From the cell containing the given text, extract its center point as [x, y] coordinate. 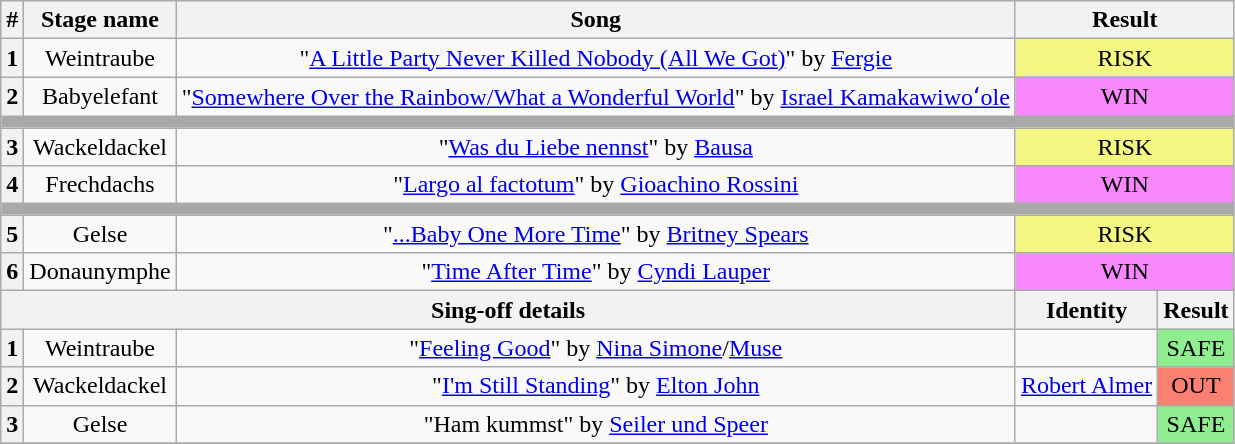
"Was du Liebe nennst" by Bausa [596, 147]
Song [596, 20]
4 [12, 185]
6 [12, 272]
"Somewhere Over the Rainbow/What a Wonderful World" by Israel Kamakawiwoʻole [596, 97]
OUT [1196, 386]
Donaunymphe [100, 272]
"I'm Still Standing" by Elton John [596, 386]
Robert Almer [1086, 386]
"Largo al factotum" by Gioachino Rossini [596, 185]
"A Little Party Never Killed Nobody (All We Got)" by Fergie [596, 58]
5 [12, 234]
Identity [1086, 310]
Sing-off details [508, 310]
"Feeling Good" by Nina Simone/Muse [596, 348]
# [12, 20]
"...Baby One More Time" by Britney Spears [596, 234]
"Time After Time" by Cyndi Lauper [596, 272]
Frechdachs [100, 185]
Stage name [100, 20]
"Ham kummst" by Seiler und Speer [596, 424]
Babyelefant [100, 97]
